Determine the (x, y) coordinate at the center of the cell enclosing the given text.  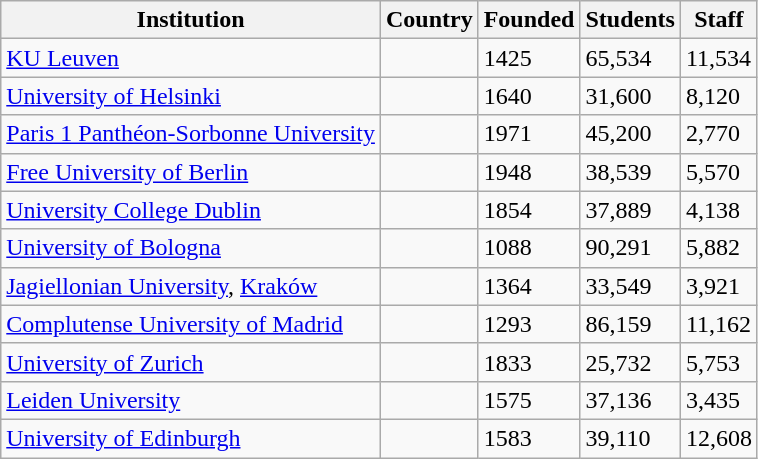
Institution (191, 20)
Leiden University (191, 400)
University of Zurich (191, 362)
1948 (529, 172)
University College Dublin (191, 210)
Country (429, 20)
33,549 (630, 286)
5,570 (718, 172)
1088 (529, 248)
65,534 (630, 58)
Founded (529, 20)
90,291 (630, 248)
University of Bologna (191, 248)
Students (630, 20)
KU Leuven (191, 58)
25,732 (630, 362)
1364 (529, 286)
1854 (529, 210)
University of Edinburgh (191, 438)
1583 (529, 438)
3,921 (718, 286)
12,608 (718, 438)
1575 (529, 400)
1640 (529, 96)
3,435 (718, 400)
39,110 (630, 438)
1425 (529, 58)
Jagiellonian University, Kraków (191, 286)
2,770 (718, 134)
Paris 1 Panthéon-Sorbonne University (191, 134)
45,200 (630, 134)
Free University of Berlin (191, 172)
31,600 (630, 96)
37,889 (630, 210)
37,136 (630, 400)
Complutense University of Madrid (191, 324)
38,539 (630, 172)
86,159 (630, 324)
5,882 (718, 248)
Staff (718, 20)
11,162 (718, 324)
11,534 (718, 58)
5,753 (718, 362)
University of Helsinki (191, 96)
4,138 (718, 210)
1833 (529, 362)
1971 (529, 134)
1293 (529, 324)
8,120 (718, 96)
